Capture the cell that displays the provided text and extract its (X, Y) central coordinate. 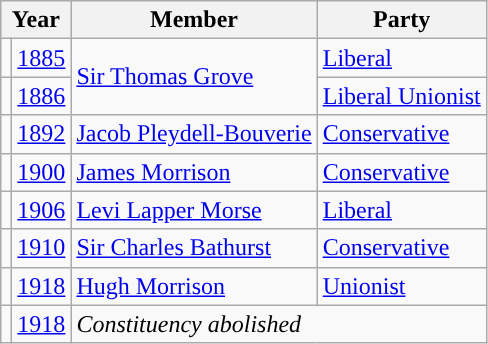
1885 (42, 58)
Year (36, 20)
1886 (42, 96)
Party (402, 20)
Liberal Unionist (402, 96)
Constituency abolished (278, 324)
Hugh Morrison (194, 286)
1900 (42, 172)
1906 (42, 210)
Sir Charles Bathurst (194, 248)
1892 (42, 134)
Unionist (402, 286)
James Morrison (194, 172)
Levi Lapper Morse (194, 210)
Member (194, 20)
Sir Thomas Grove (194, 77)
1910 (42, 248)
Jacob Pleydell-Bouverie (194, 134)
